From the cell containing the given text, extract its center point as (x, y) coordinate. 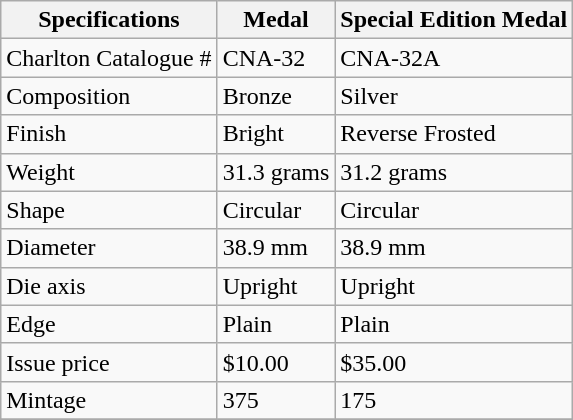
Weight (109, 172)
Specifications (109, 20)
31.3 grams (276, 172)
Edge (109, 324)
Charlton Catalogue # (109, 58)
Reverse Frosted (454, 134)
31.2 grams (454, 172)
Bright (276, 134)
Die axis (109, 286)
$10.00 (276, 362)
175 (454, 400)
Special Edition Medal (454, 20)
CNA-32 (276, 58)
Composition (109, 96)
Finish (109, 134)
Mintage (109, 400)
Issue price (109, 362)
Silver (454, 96)
Medal (276, 20)
$35.00 (454, 362)
Diameter (109, 248)
Shape (109, 210)
375 (276, 400)
CNA-32A (454, 58)
Bronze (276, 96)
